Provide the (X, Y) coordinate of the cell's center where the given text is located.  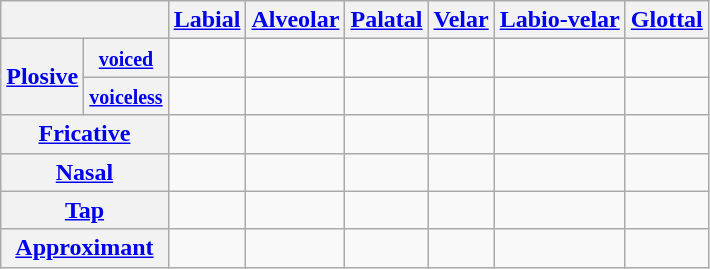
Nasal (84, 172)
voiceless (126, 96)
Tap (84, 210)
Glottal (666, 20)
Palatal (386, 20)
Labio-velar (560, 20)
voiced (126, 58)
Fricative (84, 134)
Labial (207, 20)
Alveolar (296, 20)
Approximant (84, 248)
Plosive (42, 77)
Velar (461, 20)
